Determine the [x, y] coordinate at the center of the cell enclosing the given text.  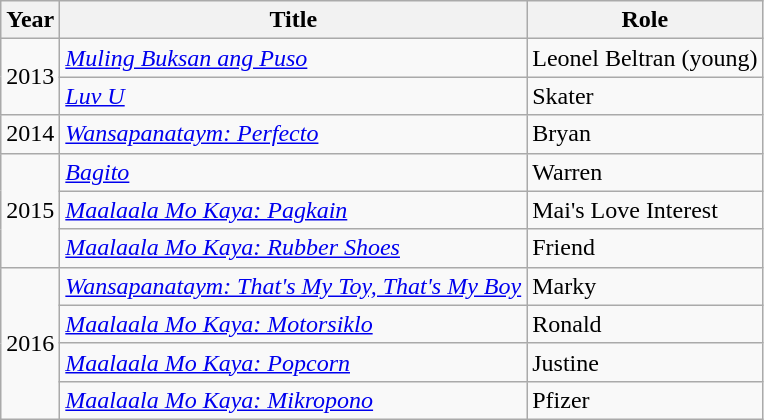
2015 [30, 210]
Skater [645, 96]
Friend [645, 248]
Maalaala Mo Kaya: Rubber Shoes [294, 248]
Year [30, 20]
Maalaala Mo Kaya: Motorsiklo [294, 324]
Warren [645, 172]
Muling Buksan ang Puso [294, 58]
Leonel Beltran (young) [645, 58]
Wansapanataym: That's My Toy, That's My Boy [294, 286]
Bryan [645, 134]
Maalaala Mo Kaya: Popcorn [294, 362]
Role [645, 20]
Luv U [294, 96]
Title [294, 20]
2016 [30, 343]
Wansapanataym: Perfecto [294, 134]
Maalaala Mo Kaya: Mikropono [294, 400]
Maalaala Mo Kaya: Pagkain [294, 210]
Pfizer [645, 400]
Mai's Love Interest [645, 210]
Bagito [294, 172]
Ronald [645, 324]
Marky [645, 286]
2014 [30, 134]
2013 [30, 77]
Justine [645, 362]
